Determine the [x, y] coordinate at the center of the cell enclosing the given text.  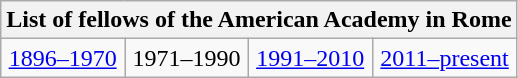
1971–1990 [187, 58]
2011–present [444, 58]
List of fellows of the American Academy in Rome [259, 20]
1896–1970 [63, 58]
1991–2010 [310, 58]
